Detect which cell encompasses the target text, then output its [X, Y] center coordinate. 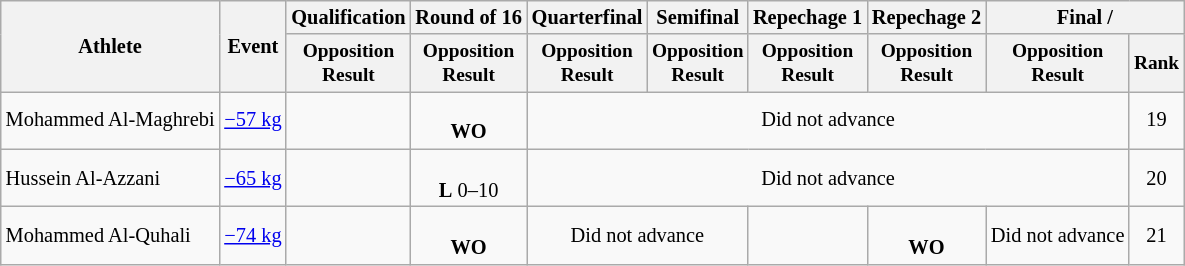
Quarterfinal [588, 17]
19 [1156, 120]
−57 kg [252, 120]
Qualification [348, 17]
−65 kg [252, 178]
Semifinal [698, 17]
Hussein Al-Azzani [110, 178]
Athlete [110, 46]
Repechage 2 [926, 17]
21 [1156, 236]
Mohammed Al-Quhali [110, 236]
L 0–10 [469, 178]
Mohammed Al-Maghrebi [110, 120]
−74 kg [252, 236]
Final / [1085, 17]
20 [1156, 178]
Rank [1156, 62]
Repechage 1 [808, 17]
Event [252, 46]
Round of 16 [469, 17]
